Scan for the cell matching the given text and deliver its [x, y] coordinate at center. 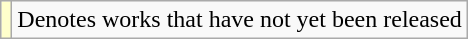
Denotes works that have not yet been released [240, 20]
